Scan for the cell matching the given text and deliver its [X, Y] coordinate at center. 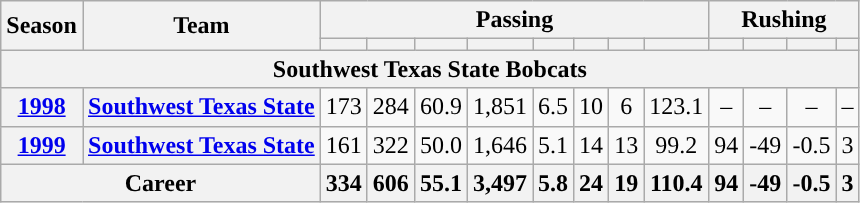
Team [201, 26]
334 [344, 183]
284 [390, 107]
5.8 [554, 183]
50.0 [440, 145]
Passing [514, 20]
1,851 [500, 107]
6 [626, 107]
3,497 [500, 183]
19 [626, 183]
14 [592, 145]
Southwest Texas State Bobcats [430, 69]
6.5 [554, 107]
10 [592, 107]
161 [344, 145]
1,646 [500, 145]
1998 [42, 107]
1999 [42, 145]
322 [390, 145]
55.1 [440, 183]
60.9 [440, 107]
24 [592, 183]
99.2 [676, 145]
13 [626, 145]
Career [161, 183]
5.1 [554, 145]
Season [42, 26]
110.4 [676, 183]
606 [390, 183]
123.1 [676, 107]
Rushing [784, 20]
173 [344, 107]
